Scan for the cell matching the given text and deliver its [x, y] coordinate at center. 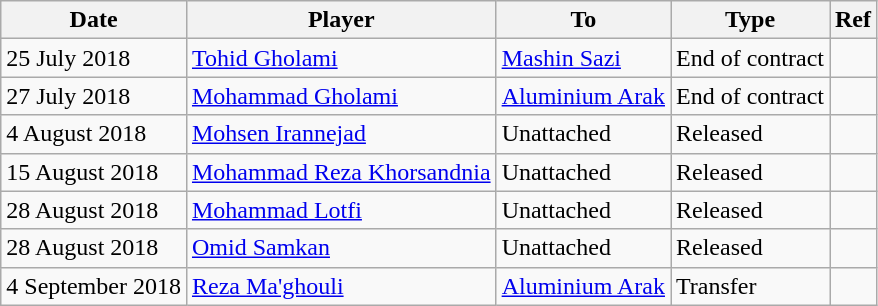
Mashin Sazi [583, 58]
Mohammad Gholami [341, 96]
4 September 2018 [94, 286]
Mohammad Reza Khorsandnia [341, 172]
Tohid Gholami [341, 58]
Omid Samkan [341, 248]
15 August 2018 [94, 172]
Type [750, 20]
27 July 2018 [94, 96]
Reza Ma'ghouli [341, 286]
Transfer [750, 286]
Date [94, 20]
4 August 2018 [94, 134]
Mohammad Lotfi [341, 210]
Mohsen Irannejad [341, 134]
25 July 2018 [94, 58]
Ref [854, 20]
Player [341, 20]
To [583, 20]
